Extract the (X, Y) coordinate from the center of the cell holding the provided text.  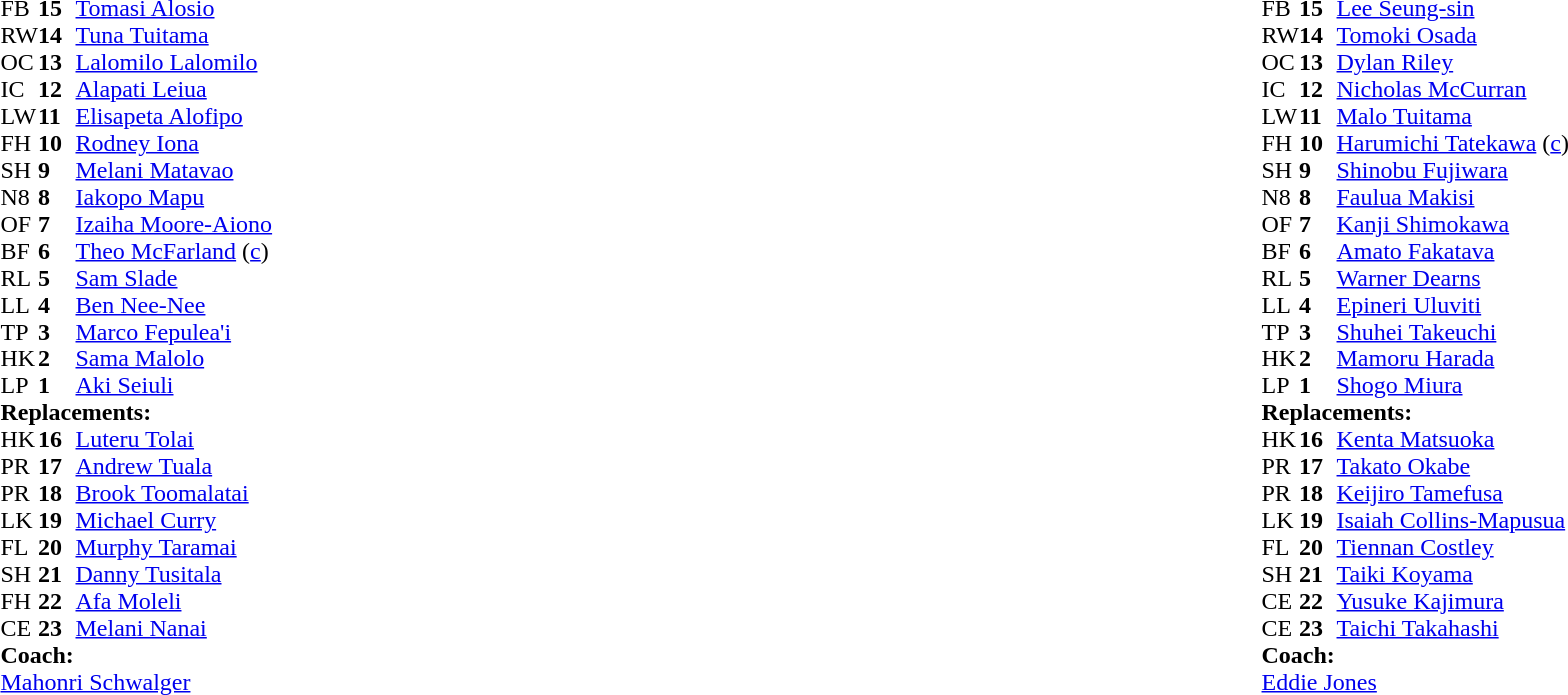
Michael Curry (174, 521)
Aki Seiuli (174, 385)
Melani Nanai (174, 629)
Melani Matavao (174, 170)
Tuna Tuitama (174, 36)
Izaiha Moore-Aiono (174, 224)
Rodney Iona (174, 144)
Sam Slade (174, 278)
Afa Moleli (174, 601)
Brook Toomalatai (174, 493)
Ben Nee-Nee (174, 306)
Coach: (136, 655)
Lalomilo Lalomilo (174, 62)
Replacements: (136, 413)
Andrew Tuala (174, 467)
Murphy Taramai (174, 547)
Theo McFarland (c) (174, 252)
Elisapeta Alofipo (174, 116)
Sama Malolo (174, 359)
Luteru Tolai (174, 439)
Iakopo Mapu (174, 198)
Marco Fepulea'i (174, 332)
Alapati Leiua (174, 90)
Danny Tusitala (174, 575)
